Find where the given text appears and provide that cell's center as (x, y) coordinate. 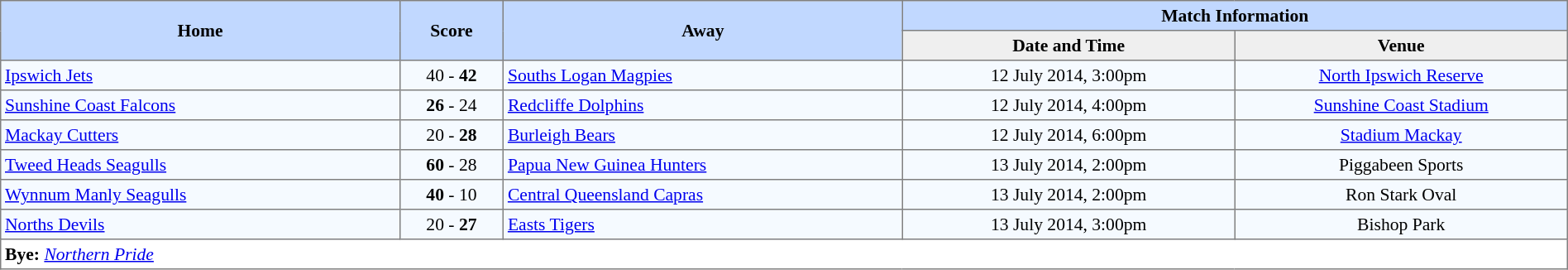
Central Queensland Capras (703, 195)
Stadium Mackay (1401, 135)
12 July 2014, 6:00pm (1068, 135)
Norths Devils (200, 224)
Papua New Guinea Hunters (703, 165)
Piggabeen Sports (1401, 165)
20 - 28 (452, 135)
Wynnum Manly Seagulls (200, 195)
Redcliffe Dolphins (703, 105)
Date and Time (1068, 46)
Ron Stark Oval (1401, 195)
20 - 27 (452, 224)
Bye: Northern Pride (784, 254)
Burleigh Bears (703, 135)
Score (452, 31)
Match Information (1235, 16)
40 - 42 (452, 75)
Souths Logan Magpies (703, 75)
North Ipswich Reserve (1401, 75)
13 July 2014, 3:00pm (1068, 224)
60 - 28 (452, 165)
Home (200, 31)
Sunshine Coast Falcons (200, 105)
Easts Tigers (703, 224)
Bishop Park (1401, 224)
Mackay Cutters (200, 135)
Sunshine Coast Stadium (1401, 105)
40 - 10 (452, 195)
Tweed Heads Seagulls (200, 165)
Venue (1401, 46)
Ipswich Jets (200, 75)
12 July 2014, 4:00pm (1068, 105)
Away (703, 31)
26 - 24 (452, 105)
12 July 2014, 3:00pm (1068, 75)
